Search for the cell housing the specified text and yield its [x, y] center coordinate. 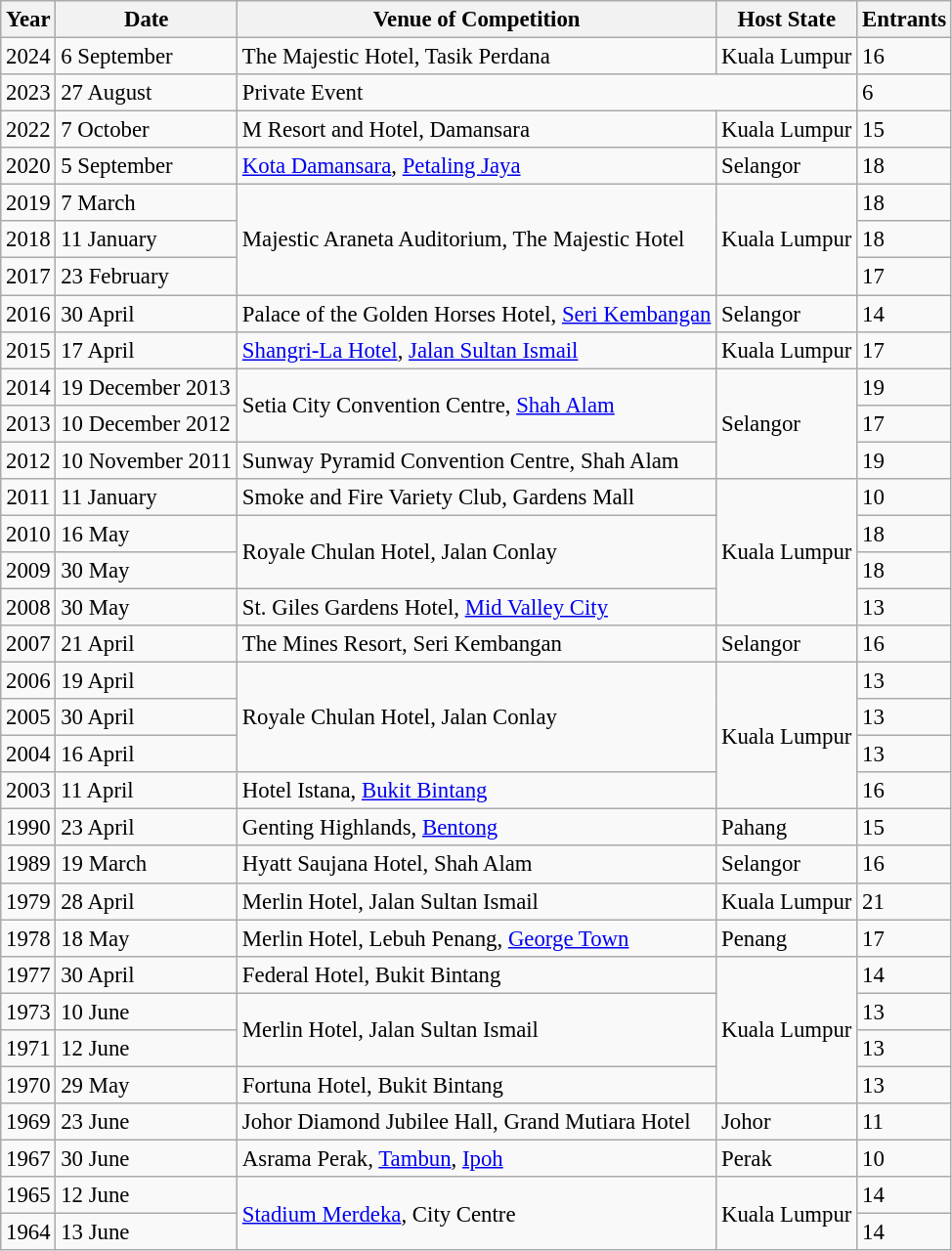
2018 [28, 239]
19 December 2013 [147, 387]
23 February [147, 277]
2013 [28, 423]
Genting Highlands, Bentong [477, 828]
2019 [28, 203]
Fortuna Hotel, Bukit Bintang [477, 1085]
21 April [147, 644]
10 December 2012 [147, 423]
19 April [147, 681]
2007 [28, 644]
St. Giles Gardens Hotel, Mid Valley City [477, 607]
2023 [28, 93]
10 November 2011 [147, 460]
1964 [28, 1232]
2012 [28, 460]
Smoke and Fire Variety Club, Gardens Mall [477, 497]
The Majestic Hotel, Tasik Perdana [477, 57]
Year [28, 20]
Federal Hotel, Bukit Bintang [477, 974]
2022 [28, 130]
6 September [147, 57]
Shangri-La Hotel, Jalan Sultan Ismail [477, 350]
1970 [28, 1085]
1971 [28, 1049]
Merlin Hotel, Lebuh Penang, George Town [477, 938]
28 April [147, 901]
17 April [147, 350]
1977 [28, 974]
Kota Damansara, Petaling Jaya [477, 166]
7 March [147, 203]
2015 [28, 350]
Setia City Convention Centre, Shah Alam [477, 405]
Hotel Istana, Bukit Bintang [477, 791]
2024 [28, 57]
Sunway Pyramid Convention Centre, Shah Alam [477, 460]
27 August [147, 93]
Stadium Merdeka, City Centre [477, 1214]
Private Event [547, 93]
2014 [28, 387]
Majestic Araneta Auditorium, The Majestic Hotel [477, 240]
Entrants [905, 20]
The Mines Resort, Seri Kembangan [477, 644]
Palace of the Golden Horses Hotel, Seri Kembangan [477, 314]
11 April [147, 791]
Hyatt Saujana Hotel, Shah Alam [477, 865]
23 June [147, 1122]
Johor [787, 1122]
1967 [28, 1158]
19 March [147, 865]
Host State [787, 20]
1973 [28, 1012]
16 May [147, 534]
2008 [28, 607]
7 October [147, 130]
Asrama Perak, Tambun, Ipoh [477, 1158]
2020 [28, 166]
11 [905, 1122]
10 June [147, 1012]
Pahang [787, 828]
2016 [28, 314]
2004 [28, 755]
16 April [147, 755]
1989 [28, 865]
2005 [28, 717]
2009 [28, 571]
M Resort and Hotel, Damansara [477, 130]
29 May [147, 1085]
13 June [147, 1232]
21 [905, 901]
Date [147, 20]
Perak [787, 1158]
1969 [28, 1122]
18 May [147, 938]
2003 [28, 791]
1979 [28, 901]
Venue of Competition [477, 20]
1990 [28, 828]
1965 [28, 1195]
6 [905, 93]
2017 [28, 277]
2011 [28, 497]
30 June [147, 1158]
2006 [28, 681]
5 September [147, 166]
23 April [147, 828]
1978 [28, 938]
2010 [28, 534]
Johor Diamond Jubilee Hall, Grand Mutiara Hotel [477, 1122]
Penang [787, 938]
